Output the [x, y] coordinate of the center of the cell containing the given text.  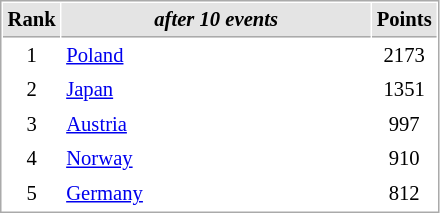
997 [404, 124]
Germany [216, 194]
after 10 events [216, 20]
4 [32, 158]
Norway [216, 158]
Points [404, 20]
1 [32, 56]
Austria [216, 124]
Japan [216, 90]
1351 [404, 90]
Rank [32, 20]
2 [32, 90]
812 [404, 194]
3 [32, 124]
5 [32, 194]
Poland [216, 56]
910 [404, 158]
2173 [404, 56]
